Extract the (X, Y) coordinate from the center of the cell holding the provided text.  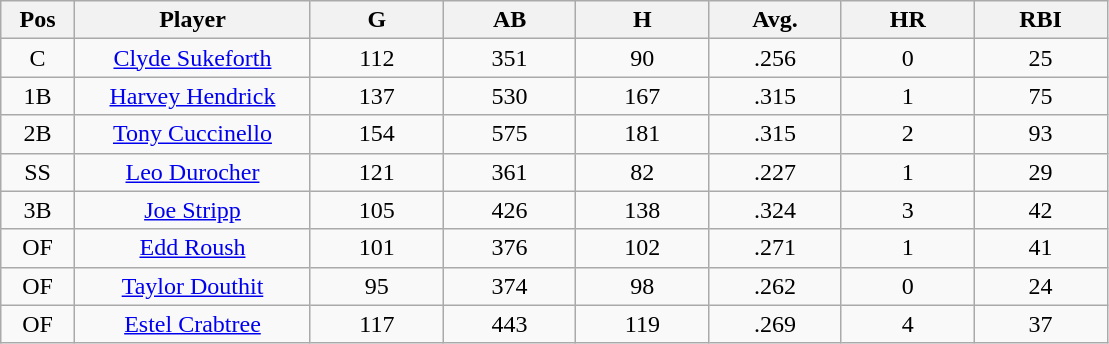
119 (642, 324)
Joe Stripp (192, 210)
102 (642, 248)
75 (1040, 96)
181 (642, 134)
29 (1040, 172)
443 (510, 324)
41 (1040, 248)
2B (38, 134)
Pos (38, 20)
Avg. (776, 20)
138 (642, 210)
42 (1040, 210)
101 (376, 248)
376 (510, 248)
137 (376, 96)
24 (1040, 286)
Tony Cuccinello (192, 134)
.324 (776, 210)
Taylor Douthit (192, 286)
530 (510, 96)
25 (1040, 58)
3 (908, 210)
154 (376, 134)
HR (908, 20)
Clyde Sukeforth (192, 58)
RBI (1040, 20)
374 (510, 286)
SS (38, 172)
.227 (776, 172)
82 (642, 172)
121 (376, 172)
4 (908, 324)
117 (376, 324)
90 (642, 58)
93 (1040, 134)
AB (510, 20)
575 (510, 134)
351 (510, 58)
Harvey Hendrick (192, 96)
2 (908, 134)
37 (1040, 324)
426 (510, 210)
95 (376, 286)
.262 (776, 286)
G (376, 20)
112 (376, 58)
Player (192, 20)
Estel Crabtree (192, 324)
361 (510, 172)
.256 (776, 58)
Edd Roush (192, 248)
105 (376, 210)
3B (38, 210)
1B (38, 96)
98 (642, 286)
Leo Durocher (192, 172)
.269 (776, 324)
.271 (776, 248)
H (642, 20)
167 (642, 96)
C (38, 58)
